Scan for the cell matching the given text and deliver its [X, Y] coordinate at center. 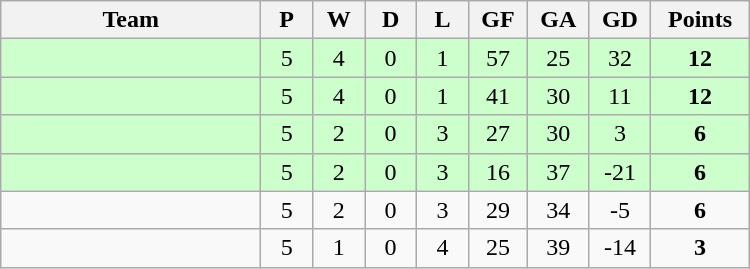
29 [498, 210]
W [339, 20]
11 [620, 96]
Team [131, 20]
L [443, 20]
-21 [620, 172]
GD [620, 20]
32 [620, 58]
D [391, 20]
34 [559, 210]
37 [559, 172]
41 [498, 96]
Points [700, 20]
P [287, 20]
-5 [620, 210]
GF [498, 20]
27 [498, 134]
16 [498, 172]
39 [559, 248]
-14 [620, 248]
57 [498, 58]
GA [559, 20]
